Search for the cell housing the specified text and yield its (x, y) center coordinate. 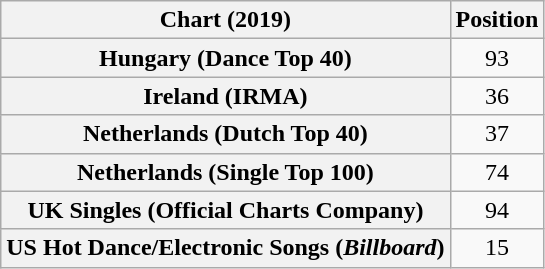
Hungary (Dance Top 40) (226, 58)
Chart (2019) (226, 20)
74 (497, 172)
Netherlands (Single Top 100) (226, 172)
37 (497, 134)
US Hot Dance/Electronic Songs (Billboard) (226, 248)
15 (497, 248)
Position (497, 20)
93 (497, 58)
94 (497, 210)
Netherlands (Dutch Top 40) (226, 134)
36 (497, 96)
Ireland (IRMA) (226, 96)
UK Singles (Official Charts Company) (226, 210)
